From the cell containing the given text, extract its center point as (X, Y) coordinate. 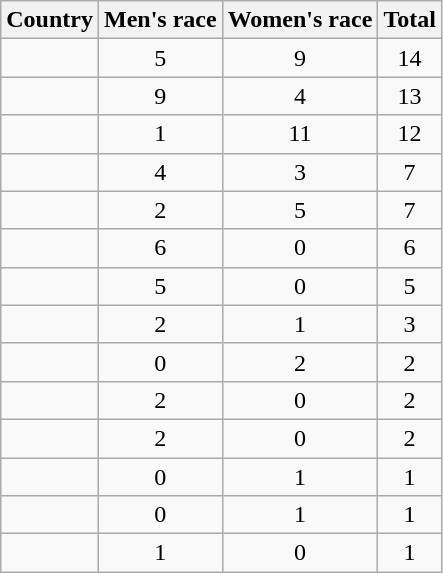
13 (410, 96)
Men's race (160, 20)
Country (50, 20)
11 (300, 134)
Total (410, 20)
14 (410, 58)
Women's race (300, 20)
12 (410, 134)
